Locate the cell with the specified text and output its (X, Y) center coordinate. 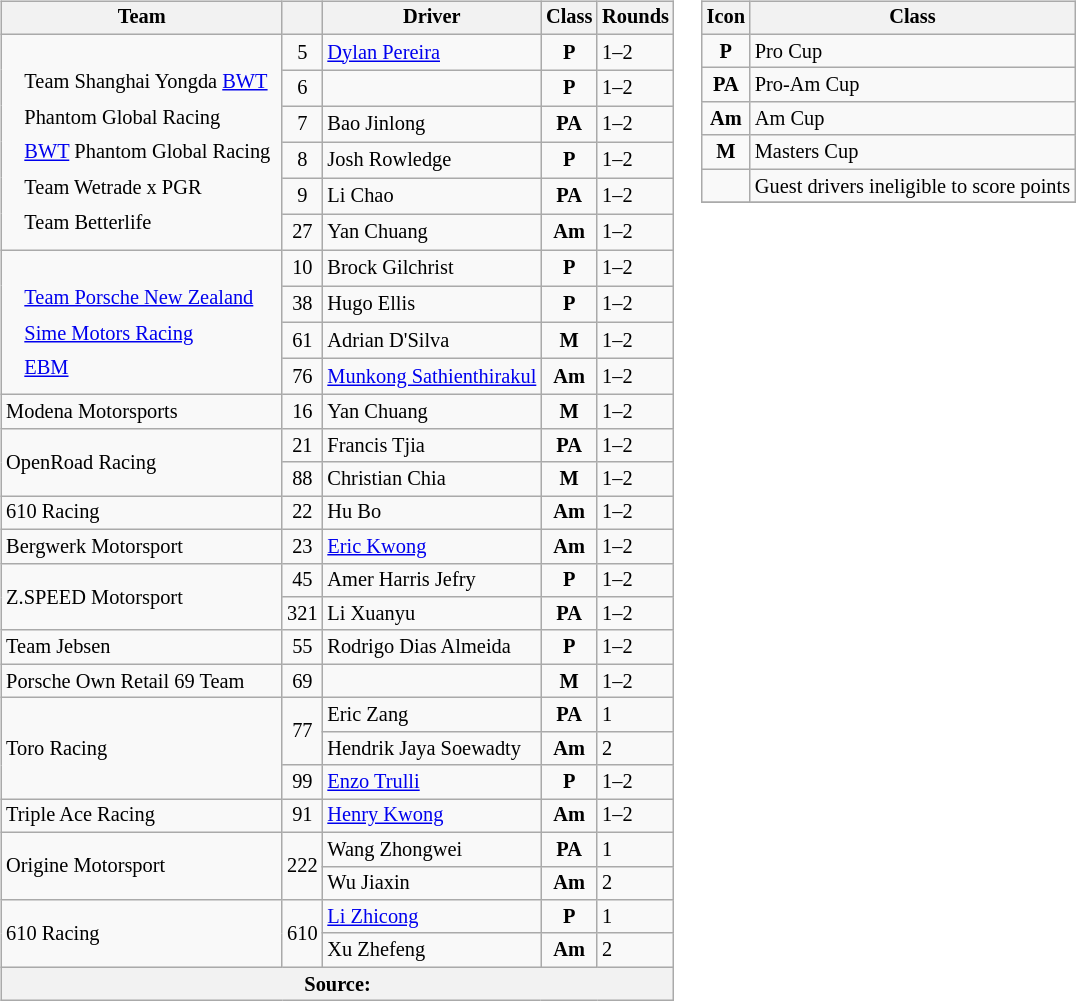
Brock Gilchrist (432, 268)
EBM (138, 368)
10 (302, 268)
88 (302, 479)
Guest drivers ineligible to score points (912, 186)
Team Shanghai Yongda BWT Phantom Global Racing BWT Phantom Global Racing Team Wetrade x PGR Team Betterlife (142, 142)
38 (302, 304)
7 (302, 124)
610 (302, 934)
321 (302, 614)
Dylan Pereira (432, 52)
76 (302, 377)
Triple Ace Racing (142, 816)
Team Porsche New Zealand (138, 298)
Li Xuanyu (432, 614)
222 (302, 866)
45 (302, 580)
Munkong Sathienthirakul (432, 377)
Hugo Ellis (432, 304)
27 (302, 232)
Pro-Am Cup (912, 85)
91 (302, 816)
Team Porsche New Zealand Sime Motors Racing EBM (142, 322)
Am Cup (912, 119)
Icon (726, 18)
Phantom Global Racing (147, 117)
Amer Harris Jefry (432, 580)
Team Wetrade x PGR (147, 188)
Hu Bo (432, 513)
BWT Phantom Global Racing (147, 152)
77 (302, 732)
Rodrigo Dias Almeida (432, 647)
Josh Rowledge (432, 160)
Driver (432, 18)
Rounds (636, 18)
Wang Zhongwei (432, 849)
Team Betterlife (147, 223)
Enzo Trulli (432, 782)
Francis Tjia (432, 446)
69 (302, 681)
Team Shanghai Yongda BWT (147, 82)
8 (302, 160)
9 (302, 196)
Wu Jiaxin (432, 883)
Adrian D'Silva (432, 340)
Porsche Own Retail 69 Team (142, 681)
22 (302, 513)
Team Jebsen (142, 647)
Bergwerk Motorsport (142, 546)
Christian Chia (432, 479)
23 (302, 546)
Source: (338, 984)
Li Chao (432, 196)
Eric Kwong (432, 546)
Origine Motorsport (142, 866)
Pro Cup (912, 51)
Z.SPEED Motorsport (142, 596)
Bao Jinlong (432, 124)
Xu Zhefeng (432, 950)
Eric Zang (432, 715)
OpenRoad Racing (142, 462)
Toro Racing (142, 748)
61 (302, 340)
99 (302, 782)
5 (302, 52)
21 (302, 446)
Henry Kwong (432, 816)
16 (302, 412)
Hendrik Jaya Soewadty (432, 748)
Team (142, 18)
Masters Cup (912, 152)
Modena Motorsports (142, 412)
Li Zhicong (432, 917)
Sime Motors Racing (138, 333)
6 (302, 88)
55 (302, 647)
